Detect which cell encompasses the target text, then output its (x, y) center coordinate. 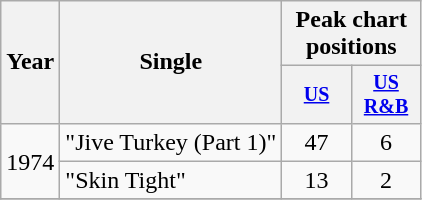
"Skin Tight" (171, 180)
"Jive Turkey (Part 1)" (171, 142)
Peak chart positions (352, 34)
USR&B (386, 94)
Year (30, 62)
Single (171, 62)
47 (316, 142)
13 (316, 180)
2 (386, 180)
6 (386, 142)
1974 (30, 161)
US (316, 94)
